Return the (X, Y) coordinate for the center point of the cell that contains the specified text.  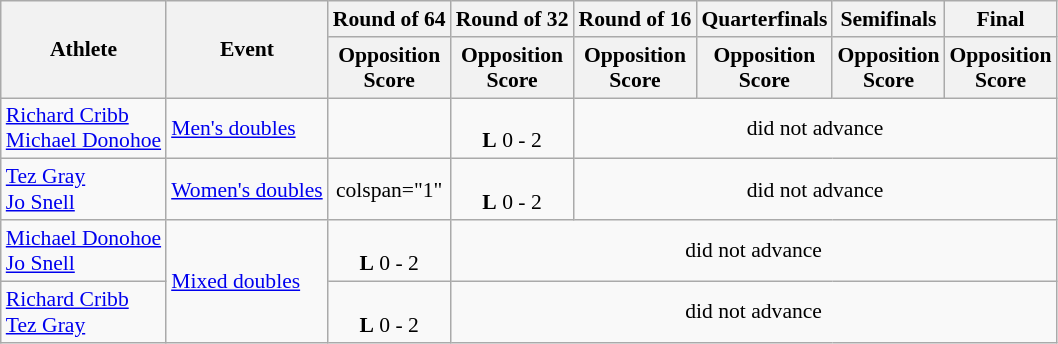
Women's doubles (247, 190)
Semifinals (888, 19)
colspan="1" (390, 190)
Round of 64 (390, 19)
Tez Gray Jo Snell (84, 190)
Richard Cribb Tez Gray (84, 312)
Final (1001, 19)
Men's doubles (247, 128)
Event (247, 50)
Michael Donohoe Jo Snell (84, 250)
Athlete (84, 50)
Round of 32 (512, 19)
Richard Cribb Michael Donohoe (84, 128)
Round of 16 (634, 19)
Quarterfinals (764, 19)
Mixed doubles (247, 281)
